For the text-containing cell, return its midpoint in (x, y) coordinate format. 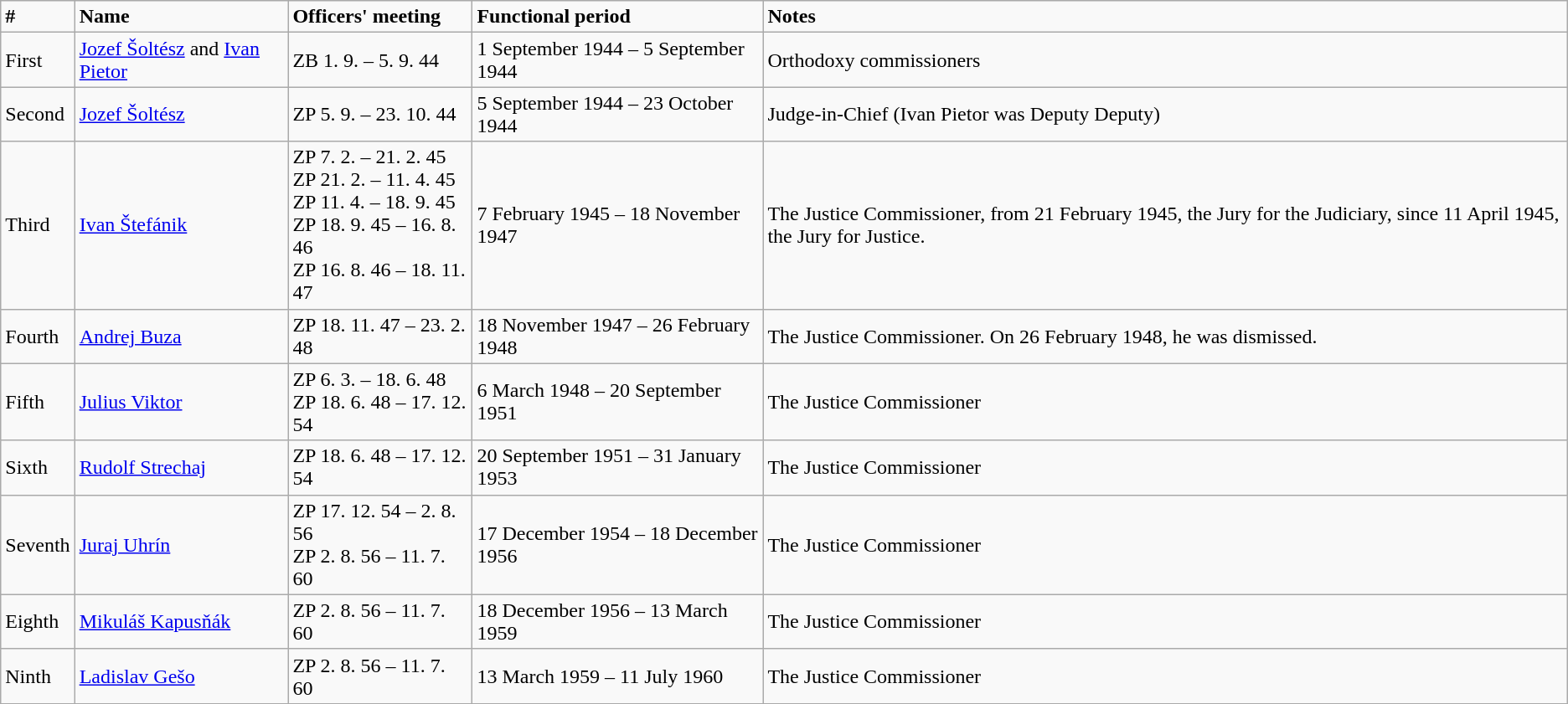
Second (38, 114)
First (38, 60)
5 September 1944 – 23 October 1944 (618, 114)
Third (38, 225)
ZP 18. 6. 48 – 17. 12. 54 (380, 467)
1 September 1944 – 5 September 1944 (618, 60)
# (38, 17)
Andrej Buza (181, 337)
The Justice Commissioner. On 26 February 1948, he was dismissed. (1165, 337)
ZP 6. 3. – 18. 6. 48ZP 18. 6. 48 – 17. 12. 54 (380, 402)
7 February 1945 – 18 November 1947 (618, 225)
Rudolf Strechaj (181, 467)
ZP 18. 11. 47 – 23. 2. 48 (380, 337)
ZB 1. 9. – 5. 9. 44 (380, 60)
Ladislav Gešo (181, 676)
Notes (1165, 17)
Functional period (618, 17)
18 November 1947 – 26 February 1948 (618, 337)
ZP 17. 12. 54 – 2. 8. 56ZP 2. 8. 56 – 11. 7. 60 (380, 544)
Officers' meeting (380, 17)
The Justice Commissioner, from 21 February 1945, the Jury for the Judiciary, since 11 April 1945, the Jury for Justice. (1165, 225)
Jozef Šoltész (181, 114)
Sixth (38, 467)
Jozef Šoltész and Ivan Pietor (181, 60)
20 September 1951 – 31 January 1953 (618, 467)
18 December 1956 – 13 March 1959 (618, 621)
Mikuláš Kapusňák (181, 621)
Juraj Uhrín (181, 544)
17 December 1954 – 18 December 1956 (618, 544)
ZP 5. 9. – 23. 10. 44 (380, 114)
Fifth (38, 402)
Seventh (38, 544)
6 March 1948 – 20 September 1951 (618, 402)
Eighth (38, 621)
Orthodoxy commissioners (1165, 60)
Ivan Štefánik (181, 225)
Name (181, 17)
Ninth (38, 676)
Julius Viktor (181, 402)
Judge-in-Chief (Ivan Pietor was Deputy Deputy) (1165, 114)
Fourth (38, 337)
ZP 7. 2. – 21. 2. 45ZP 21. 2. – 11. 4. 45ZP 11. 4. – 18. 9. 45ZP 18. 9. 45 – 16. 8. 46ZP 16. 8. 46 – 18. 11. 47 (380, 225)
13 March 1959 – 11 July 1960 (618, 676)
